Identify which cell holds the provided text, then report its [x, y] central coordinate. 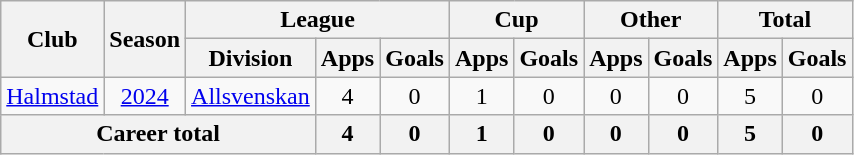
Season [145, 39]
Cup [516, 20]
League [318, 20]
Halmstad [52, 96]
Career total [158, 134]
Club [52, 39]
2024 [145, 96]
Division [251, 58]
Other [651, 20]
Allsvenskan [251, 96]
Total [785, 20]
